Identify which cell holds the provided text, then report its [X, Y] central coordinate. 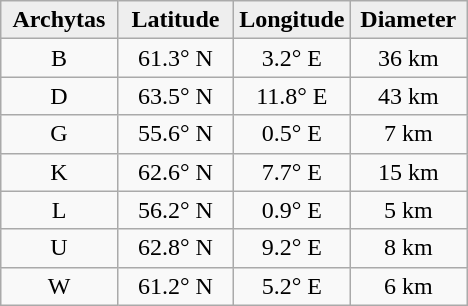
U [59, 248]
63.5° N [175, 96]
62.8° N [175, 248]
Diameter [408, 20]
B [59, 58]
Archytas [59, 20]
3.2° E [292, 58]
62.6° N [175, 172]
7.7° E [292, 172]
W [59, 286]
43 km [408, 96]
D [59, 96]
6 km [408, 286]
K [59, 172]
55.6° N [175, 134]
5 km [408, 210]
Latitude [175, 20]
Longitude [292, 20]
L [59, 210]
36 km [408, 58]
11.8° E [292, 96]
56.2° N [175, 210]
9.2° E [292, 248]
G [59, 134]
15 km [408, 172]
61.3° N [175, 58]
7 km [408, 134]
0.9° E [292, 210]
0.5° E [292, 134]
61.2° N [175, 286]
8 km [408, 248]
5.2° E [292, 286]
